Capture the cell that displays the provided text and extract its (X, Y) central coordinate. 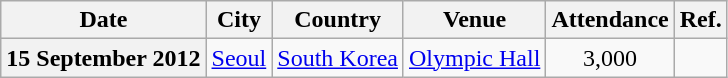
Venue (474, 20)
Ref. (700, 20)
Attendance (610, 20)
Olympic Hall (474, 58)
15 September 2012 (104, 58)
3,000 (610, 58)
City (239, 20)
Country (338, 20)
Date (104, 20)
Seoul (239, 58)
South Korea (338, 58)
